For the text-containing cell, return its midpoint in [x, y] coordinate format. 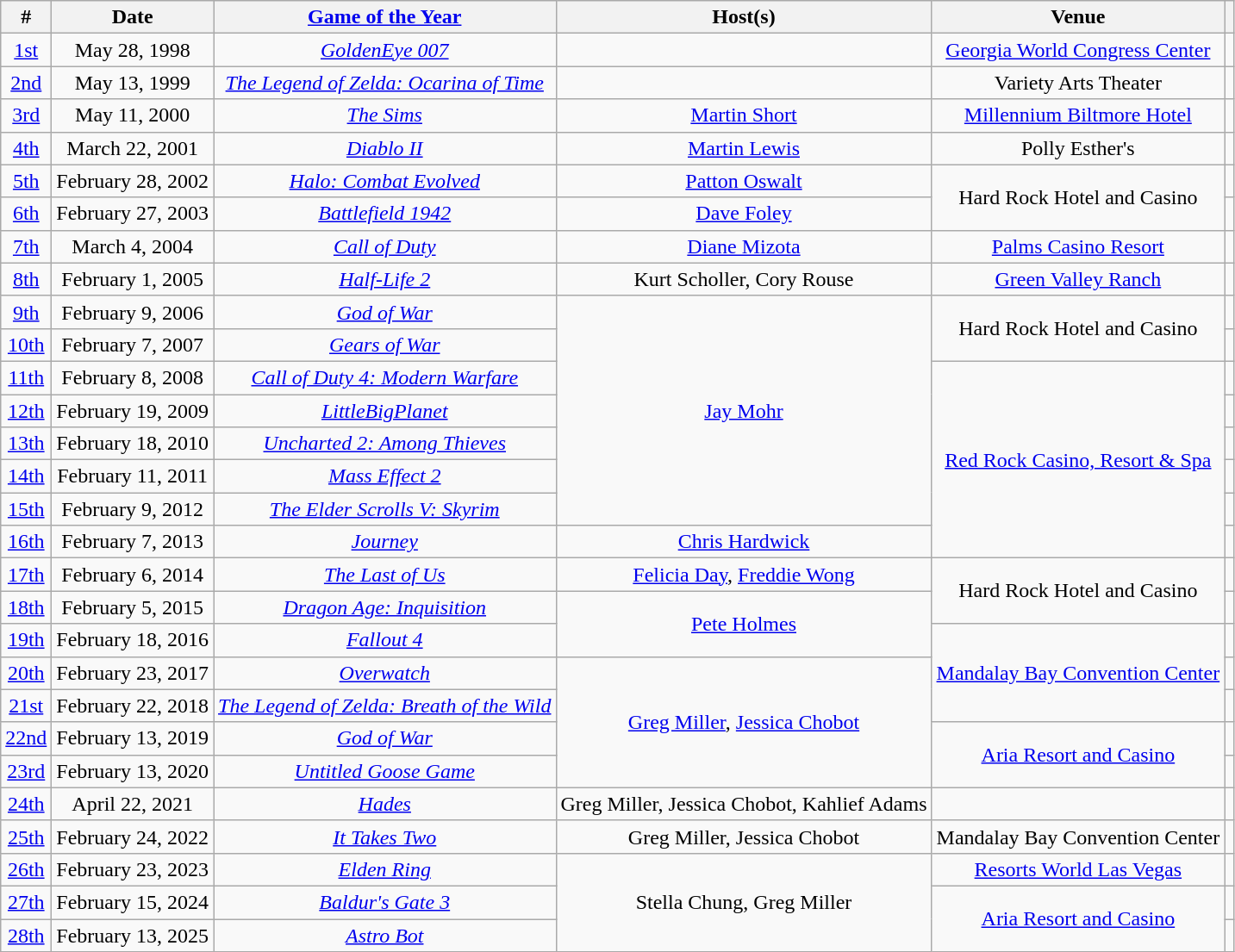
February 9, 2012 [133, 509]
8th [26, 279]
February 27, 2003 [133, 214]
Palms Casino Resort [1078, 246]
Patton Oswalt [744, 181]
7th [26, 246]
Georgia World Congress Center [1078, 50]
17th [26, 575]
February 8, 2008 [133, 377]
GoldenEye 007 [384, 50]
February 9, 2006 [133, 312]
27th [26, 902]
March 22, 2001 [133, 148]
Polly Esther's [1078, 148]
Felicia Day, Freddie Wong [744, 575]
February 13, 2020 [133, 771]
9th [26, 312]
Fallout 4 [384, 640]
March 4, 2004 [133, 246]
February 23, 2017 [133, 673]
Hades [384, 804]
Halo: Combat Evolved [384, 181]
February 7, 2013 [133, 542]
Untitled Goose Game [384, 771]
February 6, 2014 [133, 575]
It Takes Two [384, 837]
February 24, 2022 [133, 837]
23rd [26, 771]
14th [26, 476]
Martin Short [744, 115]
The Legend of Zelda: Ocarina of Time [384, 83]
13th [26, 444]
April 22, 2021 [133, 804]
February 22, 2018 [133, 706]
3rd [26, 115]
Kurt Scholler, Cory Rouse [744, 279]
Dragon Age: Inquisition [384, 607]
Diablo II [384, 148]
Venue [1078, 17]
May 13, 1999 [133, 83]
Half-Life 2 [384, 279]
The Legend of Zelda: Breath of the Wild [384, 706]
Date [133, 17]
Dave Foley [744, 214]
Pete Holmes [744, 624]
LittleBigPlanet [384, 411]
Green Valley Ranch [1078, 279]
1st [26, 50]
Millennium Biltmore Hotel [1078, 115]
Diane Mizota [744, 246]
6th [26, 214]
Battlefield 1942 [384, 214]
2nd [26, 83]
Host(s) [744, 17]
24th [26, 804]
Game of the Year [384, 17]
February 18, 2016 [133, 640]
10th [26, 345]
18th [26, 607]
11th [26, 377]
May 28, 1998 [133, 50]
28th [26, 935]
Baldur's Gate 3 [384, 902]
Jay Mohr [744, 410]
Journey [384, 542]
February 28, 2002 [133, 181]
February 11, 2011 [133, 476]
21st [26, 706]
Call of Duty [384, 246]
Mass Effect 2 [384, 476]
Overwatch [384, 673]
26th [26, 869]
Stella Chung, Greg Miller [744, 902]
February 23, 2023 [133, 869]
February 18, 2010 [133, 444]
February 13, 2019 [133, 738]
Martin Lewis [744, 148]
The Sims [384, 115]
February 1, 2005 [133, 279]
The Last of Us [384, 575]
Astro Bot [384, 935]
February 13, 2025 [133, 935]
22nd [26, 738]
19th [26, 640]
Call of Duty 4: Modern Warfare [384, 377]
February 19, 2009 [133, 411]
The Elder Scrolls V: Skyrim [384, 509]
Variety Arts Theater [1078, 83]
5th [26, 181]
May 11, 2000 [133, 115]
12th [26, 411]
Red Rock Casino, Resort & Spa [1078, 459]
20th [26, 673]
Resorts World Las Vegas [1078, 869]
4th [26, 148]
February 15, 2024 [133, 902]
# [26, 17]
16th [26, 542]
February 7, 2007 [133, 345]
15th [26, 509]
25th [26, 837]
Chris Hardwick [744, 542]
Uncharted 2: Among Thieves [384, 444]
Elden Ring [384, 869]
February 5, 2015 [133, 607]
Gears of War [384, 345]
Greg Miller, Jessica Chobot, Kahlief Adams [744, 804]
